Identify which cell holds the provided text, then report its [X, Y] central coordinate. 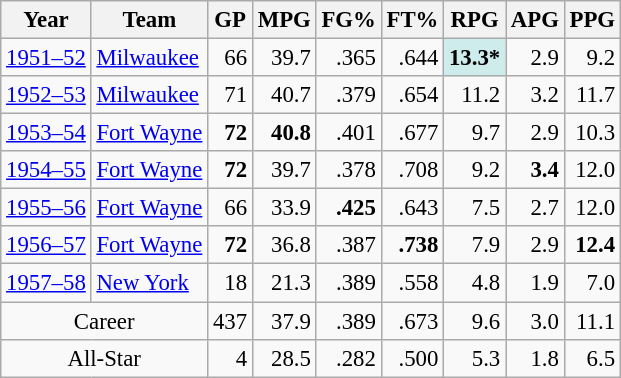
1952–53 [46, 95]
.738 [412, 245]
.673 [412, 321]
New York [150, 283]
FG% [348, 20]
3.2 [536, 95]
1954–55 [46, 170]
4 [230, 358]
.282 [348, 358]
.378 [348, 170]
40.8 [284, 133]
7.0 [592, 283]
All-Star [104, 358]
Year [46, 20]
3.4 [536, 170]
36.8 [284, 245]
1.9 [536, 283]
1956–57 [46, 245]
2.7 [536, 208]
MPG [284, 20]
11.1 [592, 321]
RPG [475, 20]
GP [230, 20]
9.6 [475, 321]
28.5 [284, 358]
11.2 [475, 95]
Team [150, 20]
APG [536, 20]
.654 [412, 95]
1957–58 [46, 283]
7.9 [475, 245]
21.3 [284, 283]
1951–52 [46, 58]
.401 [348, 133]
37.9 [284, 321]
3.0 [536, 321]
FT% [412, 20]
12.4 [592, 245]
71 [230, 95]
.644 [412, 58]
.387 [348, 245]
.425 [348, 208]
Career [104, 321]
.365 [348, 58]
18 [230, 283]
4.8 [475, 283]
10.3 [592, 133]
.643 [412, 208]
33.9 [284, 208]
9.7 [475, 133]
13.3* [475, 58]
.500 [412, 358]
6.5 [592, 358]
.708 [412, 170]
.558 [412, 283]
PPG [592, 20]
7.5 [475, 208]
437 [230, 321]
11.7 [592, 95]
40.7 [284, 95]
1.8 [536, 358]
.677 [412, 133]
.379 [348, 95]
1953–54 [46, 133]
5.3 [475, 358]
1955–56 [46, 208]
